Return (x, y) of the center of cell containing provided text 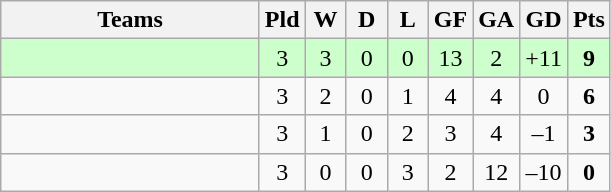
Teams (130, 20)
GA (496, 20)
6 (588, 96)
GD (544, 20)
12 (496, 172)
GF (450, 20)
D (366, 20)
9 (588, 58)
L (408, 20)
Pld (282, 20)
13 (450, 58)
W (326, 20)
Pts (588, 20)
+11 (544, 58)
–10 (544, 172)
–1 (544, 134)
